Output the [x, y] coordinate of the center of the cell containing the given text.  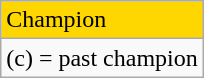
Champion [102, 20]
(c) = past champion [102, 58]
